From the cell containing the given text, extract its center point as [x, y] coordinate. 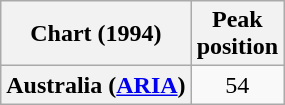
Australia (ARIA) [96, 85]
Peakposition [237, 34]
Chart (1994) [96, 34]
54 [237, 85]
